From the cell containing the given text, extract its center point as (X, Y) coordinate. 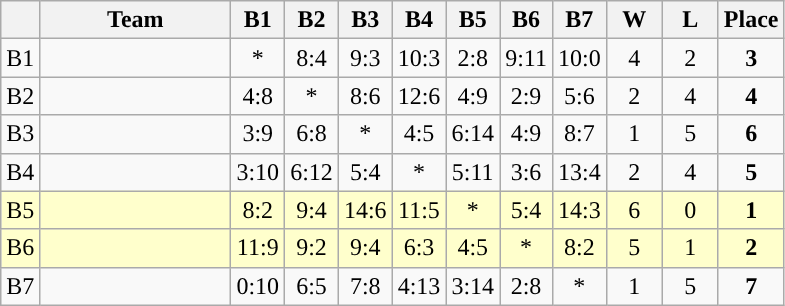
8:4 (312, 58)
14:6 (365, 210)
Team (136, 20)
3:14 (473, 286)
8:6 (365, 96)
9:11 (526, 58)
11:5 (419, 210)
3:10 (258, 172)
4:13 (419, 286)
14:3 (579, 210)
3:6 (526, 172)
6:5 (312, 286)
6:8 (312, 134)
7:8 (365, 286)
6:12 (312, 172)
0:10 (258, 286)
2:9 (526, 96)
7 (751, 286)
5:6 (579, 96)
12:6 (419, 96)
3 (751, 58)
L (690, 20)
4:8 (258, 96)
10:0 (579, 58)
0 (690, 210)
Place (751, 20)
9:3 (365, 58)
8:7 (579, 134)
3:9 (258, 134)
6:3 (419, 248)
11:9 (258, 248)
9:2 (312, 248)
13:4 (579, 172)
5:11 (473, 172)
6:14 (473, 134)
W (634, 20)
10:3 (419, 58)
